Determine the (x, y) coordinate at the center of the cell enclosing the given text.  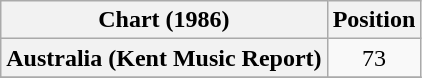
Chart (1986) (164, 20)
Australia (Kent Music Report) (164, 58)
Position (374, 20)
73 (374, 58)
